From the cell containing the given text, extract its center point as (X, Y) coordinate. 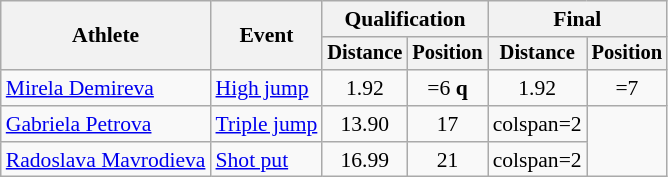
Event (266, 36)
Mirela Demireva (106, 88)
13.90 (364, 124)
Gabriela Petrova (106, 124)
=7 (627, 88)
Final (578, 19)
=6 q (447, 88)
Athlete (106, 36)
Qualification (404, 19)
colspan=2 (538, 124)
High jump (266, 88)
17 (447, 124)
Triple jump (266, 124)
